For the text-containing cell, return its midpoint in [x, y] coordinate format. 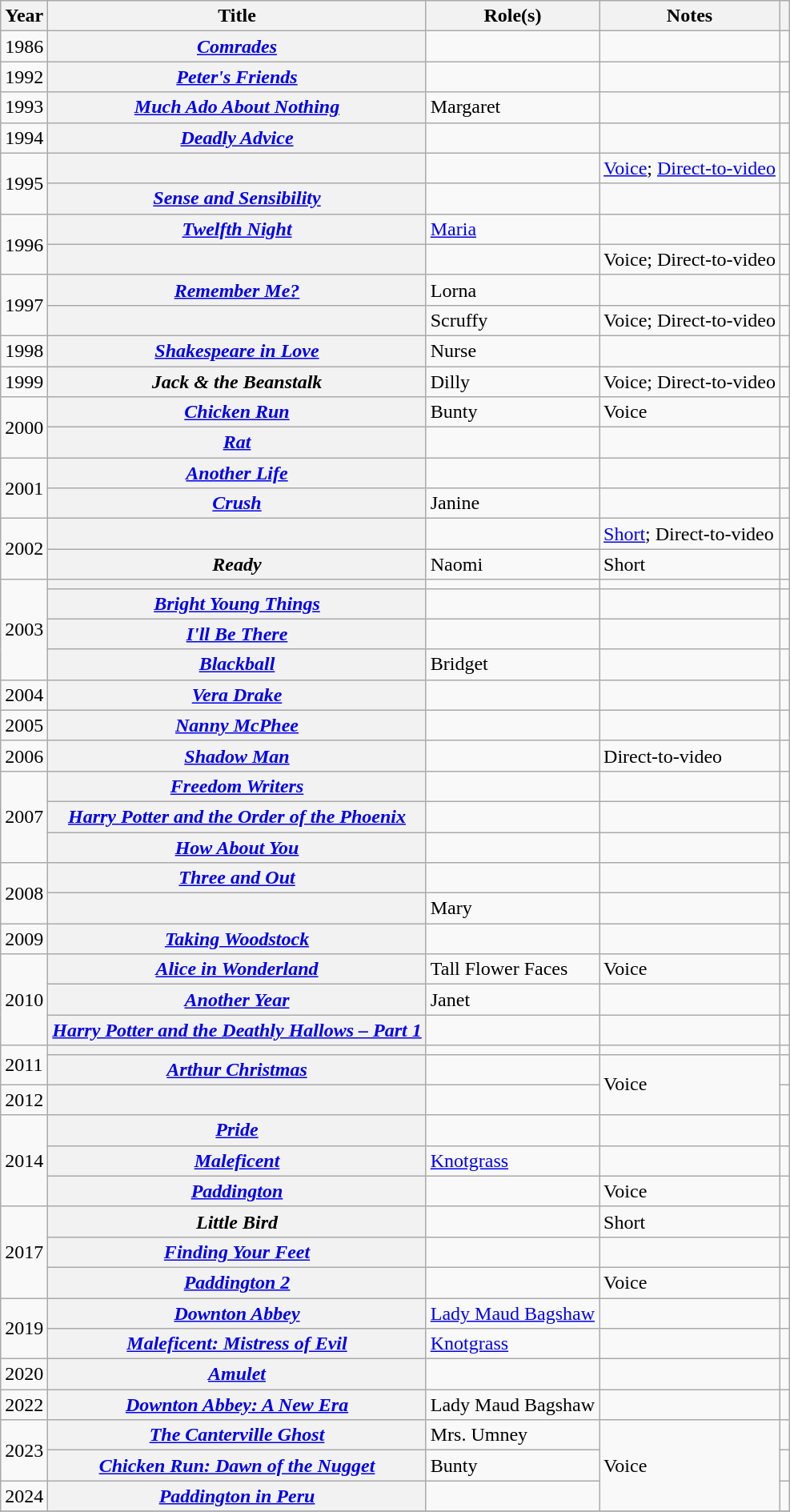
2022 [24, 1405]
Chicken Run: Dawn of the Nugget [237, 1466]
2010 [24, 1000]
I'll Be There [237, 634]
Arthur Christmas [237, 1069]
The Canterville Ghost [237, 1435]
1997 [24, 305]
1986 [24, 46]
Amulet [237, 1374]
Jack & the Beanstalk [237, 382]
Pride [237, 1130]
Mrs. Umney [512, 1435]
Paddington 2 [237, 1282]
2017 [24, 1252]
1994 [24, 138]
2002 [24, 549]
Maleficent: Mistress of Evil [237, 1344]
1992 [24, 77]
Freedom Writers [237, 786]
2004 [24, 695]
Harry Potter and the Order of the Phoenix [237, 816]
2005 [24, 725]
Another Year [237, 1000]
Short; Direct-to-video [690, 534]
Deadly Advice [237, 138]
Paddington [237, 1191]
Mary [512, 908]
2001 [24, 488]
Scruffy [512, 320]
2023 [24, 1450]
Rat [237, 443]
Blackball [237, 664]
Another Life [237, 473]
Remember Me? [237, 290]
2008 [24, 893]
Role(s) [512, 16]
Maleficent [237, 1161]
Harry Potter and the Deathly Hallows – Part 1 [237, 1030]
Lorna [512, 290]
Peter's Friends [237, 77]
Finding Your Feet [237, 1252]
Paddington in Peru [237, 1496]
Twelfth Night [237, 229]
1993 [24, 107]
Direct-to-video [690, 756]
2009 [24, 939]
Little Bird [237, 1221]
2019 [24, 1329]
Taking Woodstock [237, 939]
1996 [24, 244]
Tall Flower Faces [512, 969]
2007 [24, 816]
2024 [24, 1496]
Three and Out [237, 878]
2012 [24, 1100]
Chicken Run [237, 412]
1998 [24, 351]
Nanny McPhee [237, 725]
Downton Abbey [237, 1313]
Vera Drake [237, 695]
Naomi [512, 564]
Janine [512, 503]
Dilly [512, 382]
1999 [24, 382]
Shakespeare in Love [237, 351]
Margaret [512, 107]
Crush [237, 503]
Comrades [237, 46]
How About You [237, 848]
Sense and Sensibility [237, 199]
2020 [24, 1374]
2003 [24, 629]
Bridget [512, 664]
Year [24, 16]
Bright Young Things [237, 604]
Alice in Wonderland [237, 969]
Nurse [512, 351]
2006 [24, 756]
Much Ado About Nothing [237, 107]
Shadow Man [237, 756]
Notes [690, 16]
Ready [237, 564]
Janet [512, 1000]
Downton Abbey: A New Era [237, 1405]
2011 [24, 1065]
Title [237, 16]
Maria [512, 229]
2000 [24, 427]
1995 [24, 183]
2014 [24, 1161]
